Pinpoint the cell where the given text exists, returning its (x, y) midpoint coordinate. 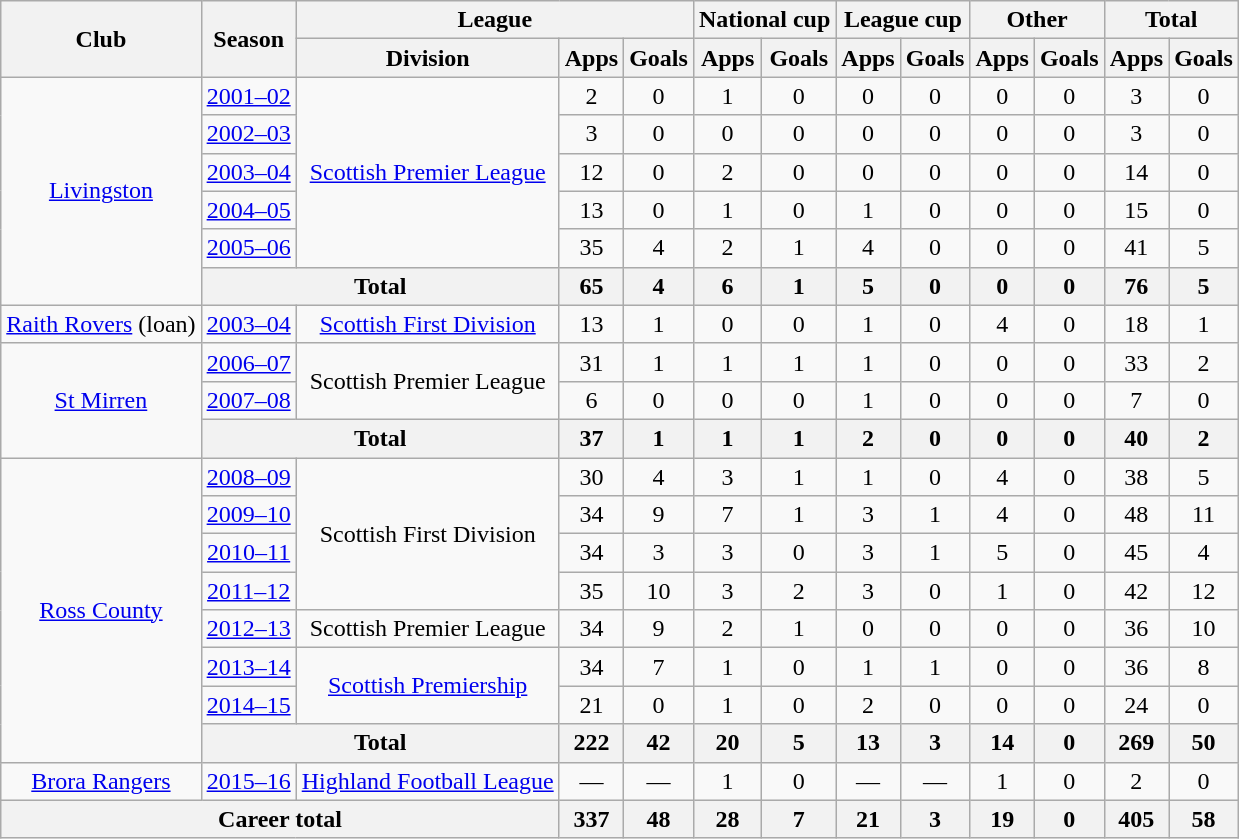
Season (248, 39)
18 (1136, 324)
2011–12 (248, 591)
2008–09 (248, 477)
2001–02 (248, 96)
222 (591, 743)
58 (1204, 819)
45 (1136, 553)
2013–14 (248, 667)
40 (1136, 438)
Brora Rangers (101, 781)
20 (727, 743)
2015–16 (248, 781)
League (494, 20)
65 (591, 286)
24 (1136, 705)
2007–08 (248, 400)
30 (591, 477)
38 (1136, 477)
28 (727, 819)
2010–11 (248, 553)
Scottish Premiership (428, 686)
Career total (280, 819)
Club (101, 39)
33 (1136, 362)
2014–15 (248, 705)
2012–13 (248, 629)
Division (428, 58)
2004–05 (248, 210)
15 (1136, 210)
Highland Football League (428, 781)
41 (1136, 248)
2005–06 (248, 248)
11 (1204, 515)
2006–07 (248, 362)
76 (1136, 286)
8 (1204, 667)
Other (1037, 20)
337 (591, 819)
269 (1136, 743)
19 (1002, 819)
2002–03 (248, 134)
2009–10 (248, 515)
League cup (903, 20)
St Mirren (101, 400)
Raith Rovers (loan) (101, 324)
31 (591, 362)
37 (591, 438)
50 (1204, 743)
Ross County (101, 610)
405 (1136, 819)
Livingston (101, 191)
National cup (764, 20)
